Locate the cell with the specified text and output its (X, Y) center coordinate. 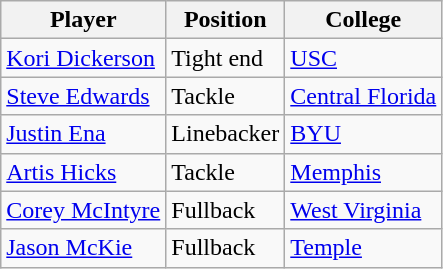
Central Florida (364, 96)
Temple (364, 248)
Kori Dickerson (84, 58)
College (364, 20)
Position (226, 20)
Tight end (226, 58)
Steve Edwards (84, 96)
West Virginia (364, 210)
Player (84, 20)
Justin Ena (84, 134)
Artis Hicks (84, 172)
BYU (364, 134)
Jason McKie (84, 248)
Corey McIntyre (84, 210)
Linebacker (226, 134)
Memphis (364, 172)
USC (364, 58)
